For the text-containing cell, return its midpoint in [x, y] coordinate format. 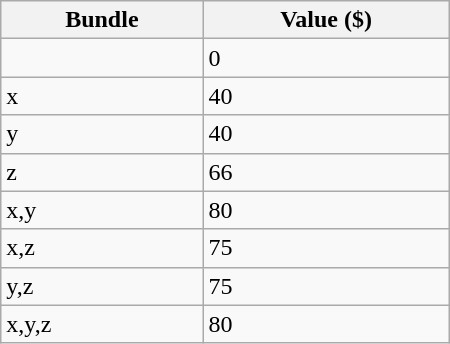
x,z [102, 248]
x [102, 96]
0 [326, 58]
z [102, 172]
Value ($) [326, 20]
x,y [102, 210]
66 [326, 172]
y,z [102, 286]
Bundle [102, 20]
y [102, 134]
x,y,z [102, 324]
